Search for the cell housing the specified text and yield its (X, Y) center coordinate. 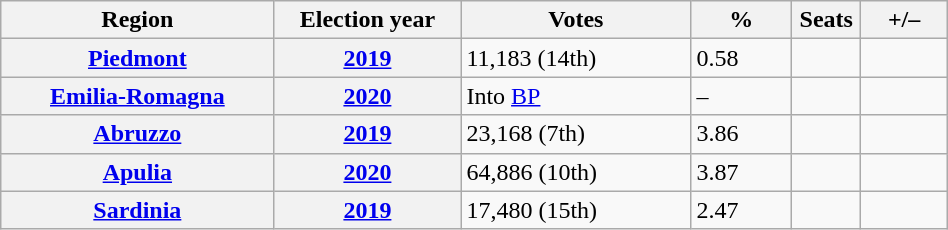
17,480 (15th) (576, 210)
3.86 (742, 134)
64,886 (10th) (576, 172)
Abruzzo (138, 134)
Into BP (576, 96)
0.58 (742, 58)
Emilia-Romagna (138, 96)
Votes (576, 20)
% (742, 20)
2.47 (742, 210)
Apulia (138, 172)
Piedmont (138, 58)
Seats (826, 20)
Region (138, 20)
Sardinia (138, 210)
– (742, 96)
11,183 (14th) (576, 58)
Election year (368, 20)
+/– (904, 20)
3.87 (742, 172)
23,168 (7th) (576, 134)
